From the cell containing the given text, extract its center point as [X, Y] coordinate. 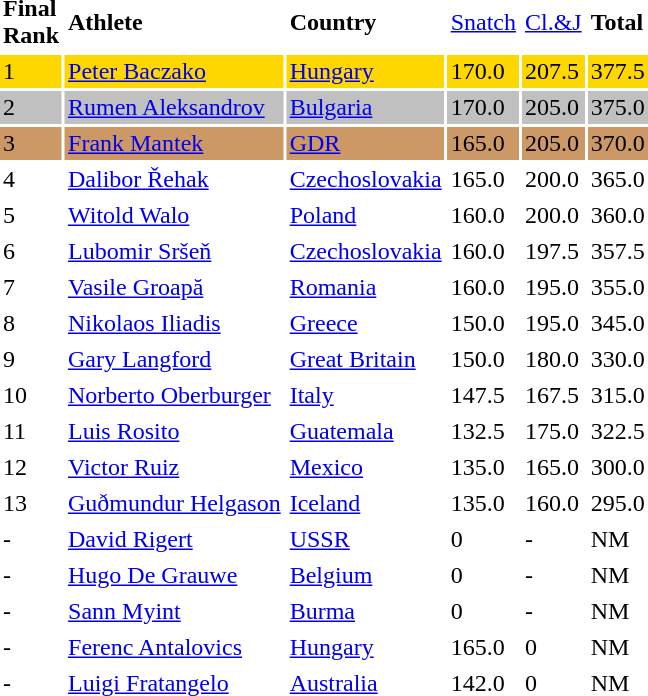
Mexico [366, 468]
Burma [366, 612]
Ferenc Antalovics [174, 648]
3 [31, 144]
13 [31, 504]
Vasile Groapă [174, 288]
Italy [366, 396]
167.5 [554, 396]
8 [31, 324]
357.5 [618, 252]
147.5 [484, 396]
Witold Walo [174, 216]
Lubomir Sršeň [174, 252]
355.0 [618, 288]
377.5 [618, 72]
345.0 [618, 324]
Peter Baczako [174, 72]
1 [31, 72]
365.0 [618, 180]
Gary Langford [174, 360]
9 [31, 360]
Bulgaria [366, 108]
Great Britain [366, 360]
GDR [366, 144]
322.5 [618, 432]
7 [31, 288]
Guðmundur Helgason [174, 504]
Iceland [366, 504]
2 [31, 108]
295.0 [618, 504]
6 [31, 252]
132.5 [484, 432]
Rumen Aleksandrov [174, 108]
11 [31, 432]
175.0 [554, 432]
Dalibor Řehak [174, 180]
330.0 [618, 360]
197.5 [554, 252]
12 [31, 468]
375.0 [618, 108]
Sann Myint [174, 612]
207.5 [554, 72]
10 [31, 396]
USSR [366, 540]
Belgium [366, 576]
David Rigert [174, 540]
Norberto Oberburger [174, 396]
Frank Mantek [174, 144]
Poland [366, 216]
Luis Rosito [174, 432]
315.0 [618, 396]
300.0 [618, 468]
370.0 [618, 144]
Romania [366, 288]
Hugo De Grauwe [174, 576]
Guatemala [366, 432]
180.0 [554, 360]
Victor Ruiz [174, 468]
4 [31, 180]
Nikolaos Iliadis [174, 324]
Greece [366, 324]
360.0 [618, 216]
5 [31, 216]
